Identify which cell holds the provided text, then report its [x, y] central coordinate. 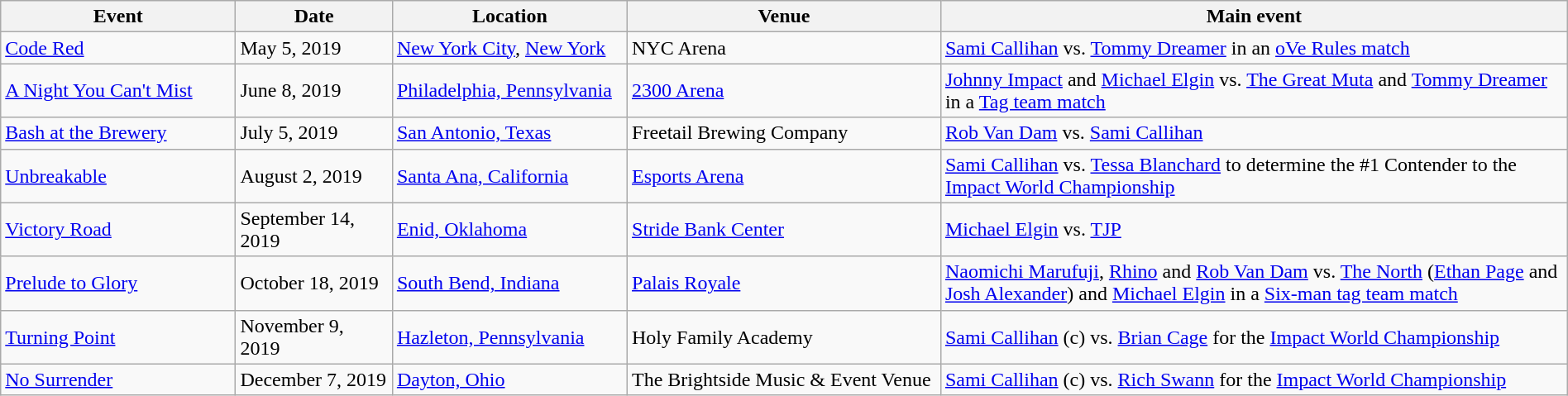
Esports Arena [784, 175]
No Surrender [118, 379]
August 2, 2019 [314, 175]
June 8, 2019 [314, 91]
Enid, Oklahoma [509, 230]
2300 Arena [784, 91]
Turning Point [118, 337]
Main event [1254, 17]
Event [118, 17]
October 18, 2019 [314, 283]
New York City, New York [509, 48]
Hazleton, Pennsylvania [509, 337]
Stride Bank Center [784, 230]
Naomichi Marufuji, Rhino and Rob Van Dam vs. The North (Ethan Page and Josh Alexander) and Michael Elgin in a Six-man tag team match [1254, 283]
Holy Family Academy [784, 337]
A Night You Can't Mist [118, 91]
The Brightside Music & Event Venue [784, 379]
Date [314, 17]
Sami Callihan (c) vs. Brian Cage for the Impact World Championship [1254, 337]
July 5, 2019 [314, 133]
December 7, 2019 [314, 379]
November 9, 2019 [314, 337]
San Antonio, Texas [509, 133]
Victory Road [118, 230]
Sami Callihan (c) vs. Rich Swann for the Impact World Championship [1254, 379]
May 5, 2019 [314, 48]
Code Red [118, 48]
Rob Van Dam vs. Sami Callihan [1254, 133]
Sami Callihan vs. Tessa Blanchard to determine the #1 Contender to the Impact World Championship [1254, 175]
Location [509, 17]
Freetail Brewing Company [784, 133]
Michael Elgin vs. TJP [1254, 230]
Dayton, Ohio [509, 379]
Palais Royale [784, 283]
Bash at the Brewery [118, 133]
September 14, 2019 [314, 230]
Sami Callihan vs. Tommy Dreamer in an oVe Rules match [1254, 48]
South Bend, Indiana [509, 283]
Johnny Impact and Michael Elgin vs. The Great Muta and Tommy Dreamer in a Tag team match [1254, 91]
Venue [784, 17]
Philadelphia, Pennsylvania [509, 91]
Prelude to Glory [118, 283]
Santa Ana, California [509, 175]
NYC Arena [784, 48]
Unbreakable [118, 175]
